Search for the cell housing the specified text and yield its [X, Y] center coordinate. 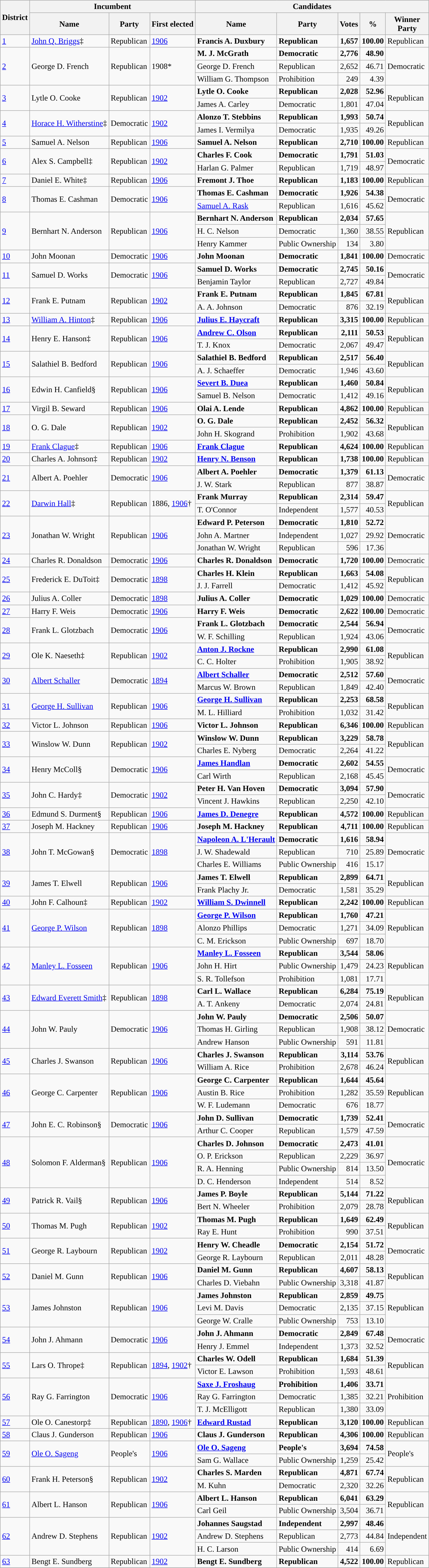
2,652 [349, 66]
Henry W. Cheadle [236, 1245]
13 [15, 320]
1,719 [349, 167]
48.61 [372, 1371]
43 [15, 998]
1,663 [349, 573]
2,074 [349, 1004]
14 [15, 339]
5,144 [349, 1194]
1,738 [349, 459]
2,111 [349, 332]
30 [15, 681]
35.29 [372, 890]
Samuel A. Rask [236, 206]
Charles A. Johnson‡ [69, 459]
Johannes Saugstad [236, 1523]
814 [349, 1169]
O. P. Erickson [236, 1156]
James D. Denegre [236, 814]
1,271 [349, 928]
Charles D. Viebahn [236, 1283]
18.77 [372, 1105]
4,607 [349, 1270]
William G. Thompson [236, 79]
3,114 [349, 1055]
37 [15, 827]
2,135 [349, 1308]
John A. Martner [236, 535]
4,624 [349, 446]
Edward P. Peterson [236, 522]
249 [349, 79]
1890, 1906† [172, 1422]
414 [349, 1549]
29.92 [372, 535]
Lars O. Thrope‡ [69, 1365]
Levi M. Davis [236, 1308]
1,360 [349, 231]
44.84 [372, 1536]
1908* [172, 66]
28.78 [372, 1207]
2,242 [349, 903]
710 [349, 852]
2,899 [349, 877]
58 [15, 1435]
36 [15, 814]
1,183 [349, 180]
57.90 [372, 789]
53 [15, 1308]
Severt B. Duea [236, 383]
Frank Clague [236, 446]
S. R. Tollefson [236, 978]
2,154 [349, 1245]
697 [349, 940]
1,810 [349, 522]
1,593 [349, 1371]
Julius E. Haycraft [236, 320]
74.58 [372, 1447]
James P. Boyle [236, 1194]
William S. Dwinnell [236, 903]
T. J. Knox [236, 345]
24.81 [372, 1004]
57.60 [372, 674]
Charles D. Johnson [236, 1143]
Ole O. Canestorp‡ [69, 1422]
3 [15, 98]
3,318 [349, 1283]
William A. Rice [236, 1067]
32.19 [372, 307]
1,282 [349, 1093]
William A. Hinton‡ [69, 320]
T. O'Connor [236, 510]
Fremont J. Thoe [236, 180]
877 [349, 484]
41.87 [372, 1283]
49.26 [372, 130]
Henry Kammer [236, 244]
W. F. Schilling [236, 637]
J. W. Stark [236, 484]
32.21 [372, 1397]
Frank Clague‡ [69, 446]
Carl Geil [236, 1511]
Henry McColl§ [69, 769]
2,320 [349, 1485]
36.71 [372, 1511]
2,776 [349, 54]
Vincent J. Hawkins [236, 801]
Henry N. Benson [236, 459]
2,773 [349, 1536]
45.45 [372, 776]
Solomon F. Alderman§ [69, 1162]
Edward Everett Smith‡ [69, 998]
2,168 [349, 776]
1,993 [349, 117]
8.52 [372, 1181]
Henry E. Hanson‡ [69, 339]
52.96 [372, 92]
3,504 [349, 1511]
Edmund S. Durment§ [69, 814]
51 [15, 1251]
Charles E. Williams [236, 865]
49.84 [372, 282]
1,406 [349, 1384]
M. J. McGrath [236, 54]
2,314 [349, 497]
52 [15, 1276]
5 [15, 142]
45.92 [372, 586]
Victor E. Lawson [236, 1371]
Peter H. Van Hoven [236, 789]
591 [349, 1042]
25.89 [372, 852]
38.87 [372, 484]
58.94 [372, 839]
1,581 [349, 890]
40 [15, 903]
753 [349, 1321]
876 [349, 307]
Frank Plachy Jr. [236, 890]
58.06 [372, 953]
1,902 [349, 434]
15.17 [372, 865]
32 [15, 725]
58.78 [372, 738]
63 [15, 1561]
John F. Calhoun‡ [69, 903]
3,544 [349, 953]
4,306 [349, 1435]
48.97 [372, 167]
John E. C. Robinson§ [69, 1124]
1 [15, 41]
A. A. Johnson [236, 307]
56.32 [372, 421]
676 [349, 1105]
M. L. Hilliard [236, 712]
41 [15, 928]
4 [15, 123]
1,739 [349, 1118]
2,034 [349, 218]
62 [15, 1536]
42.40 [372, 687]
Sam G. Wallace [236, 1460]
11 [15, 275]
27 [15, 611]
Samuel B. Nelson [236, 396]
J. J. Farrell [236, 586]
10 [15, 256]
Henry J. Emmel [236, 1346]
64.71 [372, 877]
57 [15, 1422]
4,871 [349, 1473]
D. C. Henderson [236, 1181]
2,250 [349, 801]
First elected [172, 24]
52.41 [372, 1118]
58.13 [372, 1270]
45.62 [372, 206]
Charles H. Klein [236, 573]
48.90 [372, 54]
C. M. Erickson [236, 940]
1886, 1906† [172, 503]
1894 [172, 681]
51.39 [372, 1359]
Thomas H. Girling [236, 1029]
1,649 [349, 1219]
54 [15, 1340]
Charles F. Cook [236, 155]
2,745 [349, 269]
Candidates [312, 7]
3.80 [372, 244]
Austin B. Rice [236, 1093]
Napoleon A. L'Herault [236, 839]
3,094 [349, 789]
3,120 [349, 1422]
6,346 [349, 725]
31.42 [372, 712]
Benjamin Taylor [236, 282]
41.01 [372, 1143]
33 [15, 744]
59.47 [372, 497]
Votes [349, 24]
Charles S. Marden [236, 1473]
13.10 [372, 1321]
1,849 [349, 687]
2,544 [349, 624]
62.49 [372, 1219]
47.21 [372, 915]
1,385 [349, 1397]
21 [15, 478]
Alonzo Phillips [236, 928]
3,229 [349, 738]
42 [15, 966]
2 [15, 66]
2,506 [349, 1017]
R. A. Henning [236, 1169]
49.75 [372, 1295]
38.12 [372, 1029]
596 [349, 548]
23 [15, 535]
Saxe J. Froshaug [236, 1384]
James A. Carley [236, 104]
1,644 [349, 1080]
32.26 [372, 1485]
51.03 [372, 155]
46 [15, 1093]
Ray E. Hunt [236, 1232]
1,946 [349, 371]
60 [15, 1479]
1,720 [349, 560]
1,380 [349, 1410]
2,512 [349, 674]
T. J. McElligott [236, 1410]
25 [15, 579]
J. W. Shadewald [236, 852]
Marcus W. Brown [236, 687]
Bert N. Wheeler [236, 1207]
63.29 [372, 1498]
18 [15, 427]
45.64 [372, 1080]
1,259 [349, 1460]
Darwin Hall‡ [69, 503]
2,473 [349, 1143]
47.59 [372, 1131]
11.81 [372, 1042]
40.53 [372, 510]
8 [15, 199]
4.39 [372, 79]
67.74 [372, 1473]
54.08 [372, 573]
John H. Skogrand [236, 434]
35 [15, 795]
Carl L. Wallace [236, 991]
District [15, 17]
C. C. Holter [236, 662]
Incumbent [112, 7]
6.69 [372, 1549]
4,572 [349, 814]
17.36 [372, 548]
33.71 [372, 1384]
4,711 [349, 827]
48.46 [372, 1523]
2,710 [349, 142]
Edward Rustad [236, 1422]
John T. McGowan§ [69, 852]
12 [15, 301]
2,067 [349, 345]
Frank Murray [236, 497]
33.09 [372, 1410]
49 [15, 1200]
45 [15, 1061]
44 [15, 1029]
Frederick E. DuToit‡ [69, 579]
2,678 [349, 1067]
1,841 [349, 256]
1,579 [349, 1131]
37.51 [372, 1232]
50.53 [372, 332]
James Handlan [236, 763]
38.55 [372, 231]
43.68 [372, 434]
55 [15, 1365]
1,845 [349, 294]
2,622 [349, 611]
1894, 1902† [172, 1365]
2,264 [349, 750]
24.23 [372, 966]
1,027 [349, 535]
2,079 [349, 1207]
57.65 [372, 218]
Daniel E. White‡ [69, 180]
W. F. Ludemann [236, 1105]
1,924 [349, 637]
50.16 [372, 269]
52.72 [372, 522]
54.55 [372, 763]
2,990 [349, 649]
2,517 [349, 358]
2,011 [349, 1257]
Andrew C. Olson [236, 332]
71.22 [372, 1194]
Virgil B. Seward [69, 408]
1,081 [349, 978]
1,791 [349, 155]
68.58 [372, 700]
38 [15, 852]
19 [15, 446]
3,315 [349, 320]
George W. Cralle [236, 1321]
43.60 [372, 371]
Andrew Hanson [236, 1042]
1,460 [349, 383]
2,253 [349, 700]
% [372, 24]
25.42 [372, 1460]
Charles W. Odell [236, 1359]
Patrick R. Vail§ [69, 1200]
Olai A. Lende [236, 408]
Charles E. Nyberg [236, 750]
31 [15, 706]
38.92 [372, 662]
75.19 [372, 991]
34.09 [372, 928]
41.22 [372, 750]
32.52 [372, 1346]
1,577 [349, 510]
56.94 [372, 624]
M. Kuhn [236, 1485]
2,028 [349, 92]
Alex S. Campbell‡ [69, 161]
Carl Wirth [236, 776]
56.40 [372, 358]
13.50 [372, 1169]
Ole K. Naeseth‡ [69, 655]
514 [349, 1181]
1,657 [349, 41]
36.97 [372, 1156]
2,859 [349, 1295]
7 [15, 180]
1,760 [349, 915]
2,727 [349, 282]
Horace H. Witherstine‡ [69, 123]
Francis A. Duxbury [236, 41]
1,032 [349, 712]
50.07 [372, 1017]
48.28 [372, 1257]
1,029 [349, 599]
4,862 [349, 408]
28 [15, 630]
John C. Hardy‡ [69, 795]
37.15 [372, 1308]
51.72 [372, 1245]
A. J. Schaeffer [236, 371]
61.08 [372, 649]
56 [15, 1397]
1,926 [349, 193]
4,522 [349, 1561]
17.71 [372, 978]
35.59 [372, 1093]
2,849 [349, 1333]
1,373 [349, 1346]
46.71 [372, 66]
53.76 [372, 1055]
34 [15, 769]
1,935 [349, 130]
A. T. Ankeny [236, 1004]
47 [15, 1124]
James I. Vermilya [236, 130]
49.47 [372, 345]
54.38 [372, 193]
46.24 [372, 1067]
26 [15, 599]
1,905 [349, 662]
42.10 [372, 801]
17 [15, 408]
Alonzo T. Stebbins [236, 117]
H. C. Larson [236, 1549]
1,908 [349, 1029]
18.70 [372, 940]
49.16 [372, 396]
416 [349, 865]
67.81 [372, 294]
Anton J. Rockne [236, 649]
50.74 [372, 117]
39 [15, 884]
29 [15, 655]
16 [15, 390]
Edwin H. Canfield§ [69, 390]
59 [15, 1454]
Arthur C. Cooper [236, 1131]
61.13 [372, 472]
50 [15, 1226]
2,452 [349, 421]
John Q. Briggs‡ [69, 41]
2,997 [349, 1523]
Frank H. Peterson§ [69, 1479]
9 [15, 231]
1,479 [349, 966]
61 [15, 1504]
John D. Sullivan [236, 1118]
1,684 [349, 1359]
Harlan G. Palmer [236, 167]
H. C. Nelson [236, 231]
47.04 [372, 104]
67.48 [372, 1333]
2,602 [349, 763]
134 [349, 244]
22 [15, 503]
John H. Hirt [236, 966]
6,041 [349, 1498]
50.84 [372, 383]
43.06 [372, 637]
WinnerParty [407, 24]
48 [15, 1162]
1,379 [349, 472]
20 [15, 459]
1,801 [349, 104]
24 [15, 560]
990 [349, 1232]
3,694 [349, 1447]
6 [15, 161]
15 [15, 364]
2,229 [349, 1156]
6,284 [349, 991]
